Find where the given text appears and provide that cell's center as (x, y) coordinate. 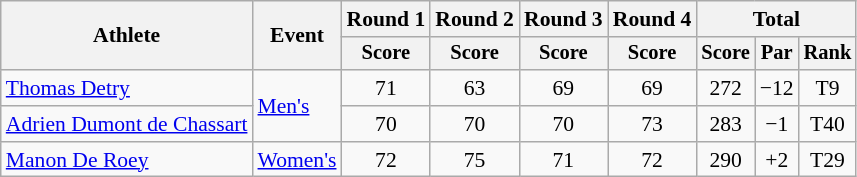
Round 4 (652, 19)
Men's (296, 106)
Round 3 (564, 19)
Athlete (127, 36)
272 (725, 88)
T9 (828, 88)
−12 (777, 88)
71 (386, 88)
Par (777, 54)
Event (296, 36)
Round 2 (474, 19)
Total (776, 19)
283 (725, 124)
73 (652, 124)
Thomas Detry (127, 88)
T40 (828, 124)
Rank (828, 54)
Round 1 (386, 19)
−1 (777, 124)
Adrien Dumont de Chassart (127, 124)
63 (474, 88)
